From the cell containing the given text, extract its center point as [X, Y] coordinate. 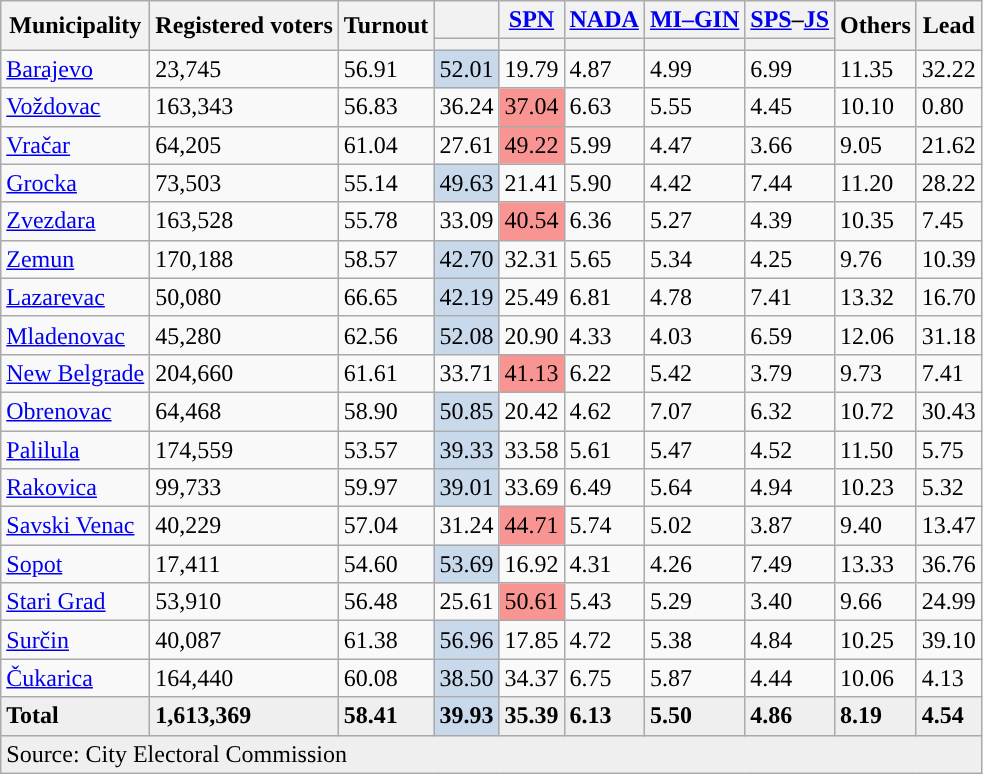
20.90 [532, 335]
16.70 [948, 297]
57.04 [386, 526]
9.40 [876, 526]
5.65 [604, 259]
Rakovica [76, 488]
5.32 [948, 488]
5.50 [694, 716]
3.87 [790, 526]
Others [876, 26]
9.76 [876, 259]
39.93 [466, 716]
6.36 [604, 221]
6.59 [790, 335]
MI–GIN [694, 20]
52.01 [466, 69]
Lead [948, 26]
34.37 [532, 678]
7.44 [790, 183]
58.57 [386, 259]
0.80 [948, 107]
5.02 [694, 526]
55.14 [386, 183]
Lazarevac [76, 297]
60.08 [386, 678]
Surčin [76, 640]
11.20 [876, 183]
56.48 [386, 602]
6.49 [604, 488]
36.24 [466, 107]
30.43 [948, 411]
59.97 [386, 488]
5.27 [694, 221]
53.57 [386, 449]
53.69 [466, 564]
4.25 [790, 259]
163,528 [244, 221]
33.69 [532, 488]
SPS–JS [790, 20]
3.66 [790, 145]
5.43 [604, 602]
62.56 [386, 335]
4.47 [694, 145]
49.22 [532, 145]
25.61 [466, 602]
41.13 [532, 373]
55.78 [386, 221]
New Belgrade [76, 373]
56.83 [386, 107]
31.18 [948, 335]
39.33 [466, 449]
58.41 [386, 716]
10.72 [876, 411]
50,080 [244, 297]
37.04 [532, 107]
32.31 [532, 259]
20.42 [532, 411]
4.26 [694, 564]
52.08 [466, 335]
5.55 [694, 107]
9.66 [876, 602]
13.33 [876, 564]
23,745 [244, 69]
4.86 [790, 716]
5.29 [694, 602]
5.42 [694, 373]
11.35 [876, 69]
16.92 [532, 564]
Sopot [76, 564]
33.58 [532, 449]
5.74 [604, 526]
SPN [532, 20]
36.76 [948, 564]
61.38 [386, 640]
40,087 [244, 640]
174,559 [244, 449]
170,188 [244, 259]
53,910 [244, 602]
Total [76, 716]
33.71 [466, 373]
5.75 [948, 449]
19.79 [532, 69]
61.61 [386, 373]
5.90 [604, 183]
6.22 [604, 373]
4.33 [604, 335]
21.62 [948, 145]
4.54 [948, 716]
4.45 [790, 107]
50.85 [466, 411]
Municipality [76, 26]
11.50 [876, 449]
49.63 [466, 183]
4.52 [790, 449]
4.44 [790, 678]
163,343 [244, 107]
5.61 [604, 449]
56.96 [466, 640]
61.04 [386, 145]
66.65 [386, 297]
21.41 [532, 183]
28.22 [948, 183]
9.73 [876, 373]
8.19 [876, 716]
Source: City Electoral Commission [492, 754]
10.39 [948, 259]
64,205 [244, 145]
NADA [604, 20]
5.99 [604, 145]
10.25 [876, 640]
17,411 [244, 564]
Stari Grad [76, 602]
4.03 [694, 335]
39.10 [948, 640]
Turnout [386, 26]
5.87 [694, 678]
3.79 [790, 373]
44.71 [532, 526]
13.47 [948, 526]
42.19 [466, 297]
42.70 [466, 259]
73,503 [244, 183]
6.32 [790, 411]
4.78 [694, 297]
45,280 [244, 335]
10.10 [876, 107]
31.24 [466, 526]
6.81 [604, 297]
99,733 [244, 488]
5.38 [694, 640]
13.32 [876, 297]
Palilula [76, 449]
5.34 [694, 259]
54.60 [386, 564]
39.01 [466, 488]
38.50 [466, 678]
4.31 [604, 564]
33.09 [466, 221]
Registered voters [244, 26]
50.61 [532, 602]
4.62 [604, 411]
17.85 [532, 640]
4.72 [604, 640]
6.63 [604, 107]
40.54 [532, 221]
4.84 [790, 640]
6.99 [790, 69]
7.49 [790, 564]
Voždovac [76, 107]
32.22 [948, 69]
10.35 [876, 221]
Barajevo [76, 69]
7.07 [694, 411]
4.99 [694, 69]
Zvezdara [76, 221]
4.39 [790, 221]
204,660 [244, 373]
Obrenovac [76, 411]
24.99 [948, 602]
58.90 [386, 411]
10.06 [876, 678]
12.06 [876, 335]
Mladenovac [76, 335]
25.49 [532, 297]
1,613,369 [244, 716]
64,468 [244, 411]
5.64 [694, 488]
Zemun [76, 259]
9.05 [876, 145]
6.75 [604, 678]
4.87 [604, 69]
40,229 [244, 526]
6.13 [604, 716]
35.39 [532, 716]
56.91 [386, 69]
4.42 [694, 183]
164,440 [244, 678]
27.61 [466, 145]
Vračar [76, 145]
3.40 [790, 602]
Savski Venac [76, 526]
Čukarica [76, 678]
7.45 [948, 221]
10.23 [876, 488]
Grocka [76, 183]
4.13 [948, 678]
5.47 [694, 449]
4.94 [790, 488]
